Determine the [x, y] coordinate at the center of the cell enclosing the given text.  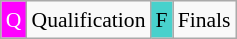
Finals [204, 20]
Q [14, 20]
F [162, 20]
Qualification [88, 20]
